Return the (X, Y) coordinate for the center point of the cell that contains the specified text.  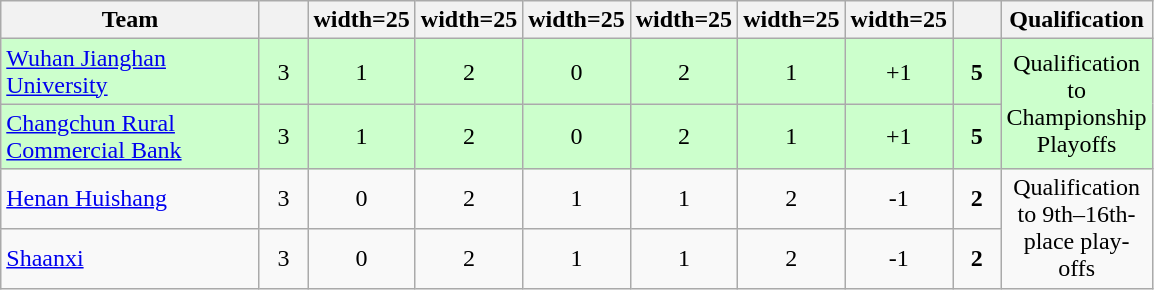
Shaanxi (130, 258)
Qualification (1076, 20)
Henan Huishang (130, 199)
Qualification to Championship Playoffs (1076, 104)
Wuhan Jianghan University (130, 72)
Changchun Rural Commercial Bank (130, 136)
Qualification to 9th–16th-place play-offs (1076, 228)
Team (130, 20)
